Detect which cell encompasses the target text, then output its [X, Y] center coordinate. 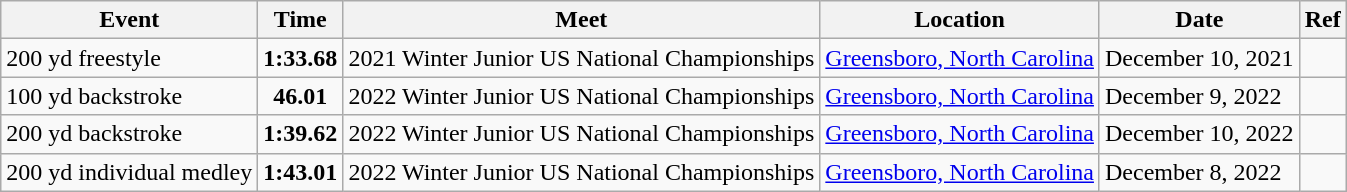
200 yd backstroke [130, 134]
46.01 [300, 96]
200 yd individual medley [130, 172]
1:33.68 [300, 58]
100 yd backstroke [130, 96]
1:39.62 [300, 134]
Time [300, 20]
December 10, 2021 [1199, 58]
Ref [1322, 20]
2021 Winter Junior US National Championships [582, 58]
December 8, 2022 [1199, 172]
Event [130, 20]
Date [1199, 20]
200 yd freestyle [130, 58]
December 10, 2022 [1199, 134]
Location [960, 20]
1:43.01 [300, 172]
December 9, 2022 [1199, 96]
Meet [582, 20]
